Extract the (X, Y) coordinate from the center of the cell holding the provided text.  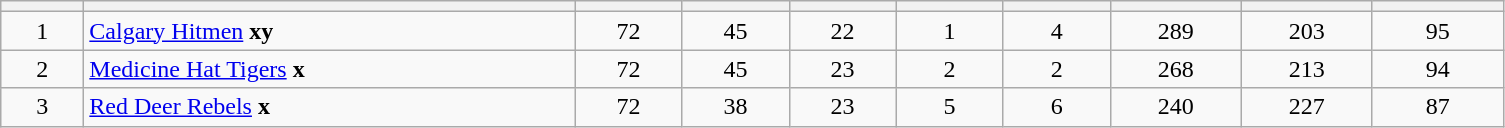
38 (736, 107)
213 (1306, 69)
4 (1056, 31)
268 (1176, 69)
6 (1056, 107)
227 (1306, 107)
289 (1176, 31)
94 (1438, 69)
Medicine Hat Tigers x (330, 69)
3 (42, 107)
240 (1176, 107)
22 (842, 31)
87 (1438, 107)
95 (1438, 31)
Calgary Hitmen xy (330, 31)
203 (1306, 31)
5 (950, 107)
Red Deer Rebels x (330, 107)
